For the text-containing cell, return its midpoint in [X, Y] coordinate format. 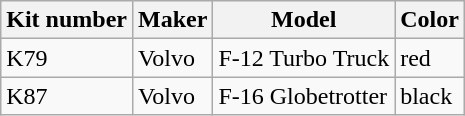
F-12 Turbo Truck [304, 58]
K87 [67, 96]
F-16 Globetrotter [304, 96]
Maker [172, 20]
Model [304, 20]
red [430, 58]
Kit number [67, 20]
Color [430, 20]
black [430, 96]
K79 [67, 58]
